Find where the given text appears and provide that cell's center as [x, y] coordinate. 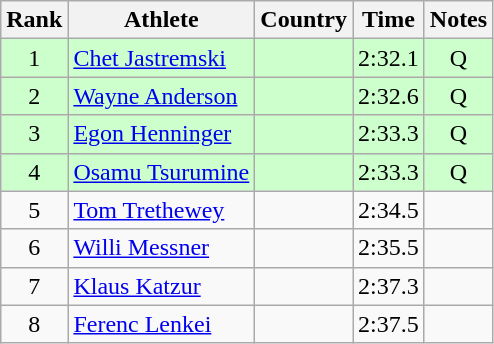
Wayne Anderson [162, 96]
Willi Messner [162, 248]
Country [304, 20]
Athlete [162, 20]
Chet Jastremski [162, 58]
2:37.3 [389, 286]
2 [34, 96]
Tom Trethewey [162, 210]
Rank [34, 20]
Ferenc Lenkei [162, 324]
2:32.1 [389, 58]
2:34.5 [389, 210]
4 [34, 172]
6 [34, 248]
Klaus Katzur [162, 286]
2:32.6 [389, 96]
Notes [458, 20]
7 [34, 286]
5 [34, 210]
Time [389, 20]
3 [34, 134]
1 [34, 58]
Osamu Tsurumine [162, 172]
Egon Henninger [162, 134]
8 [34, 324]
2:37.5 [389, 324]
2:35.5 [389, 248]
